Provide the [x, y] coordinate of the cell's center where the given text is located.  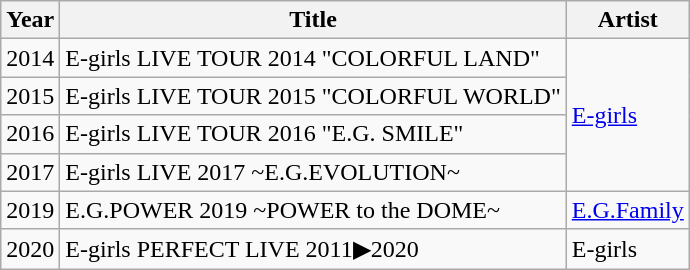
E-girls LIVE 2017 ~E.G.EVOLUTION~ [313, 172]
E-girls LIVE TOUR 2016 "E.G. SMILE" [313, 134]
2020 [30, 249]
2014 [30, 58]
Year [30, 20]
2015 [30, 96]
Title [313, 20]
E.G.Family [628, 210]
Artist [628, 20]
2017 [30, 172]
E.G.POWER 2019 ~POWER to the DOME~ [313, 210]
E-girls LIVE TOUR 2015 "COLORFUL WORLD" [313, 96]
E-girls LIVE TOUR 2014 "COLORFUL LAND" [313, 58]
E-girls PERFECT LIVE 2011▶2020 [313, 249]
2019 [30, 210]
2016 [30, 134]
